Detect which cell encompasses the target text, then output its (x, y) center coordinate. 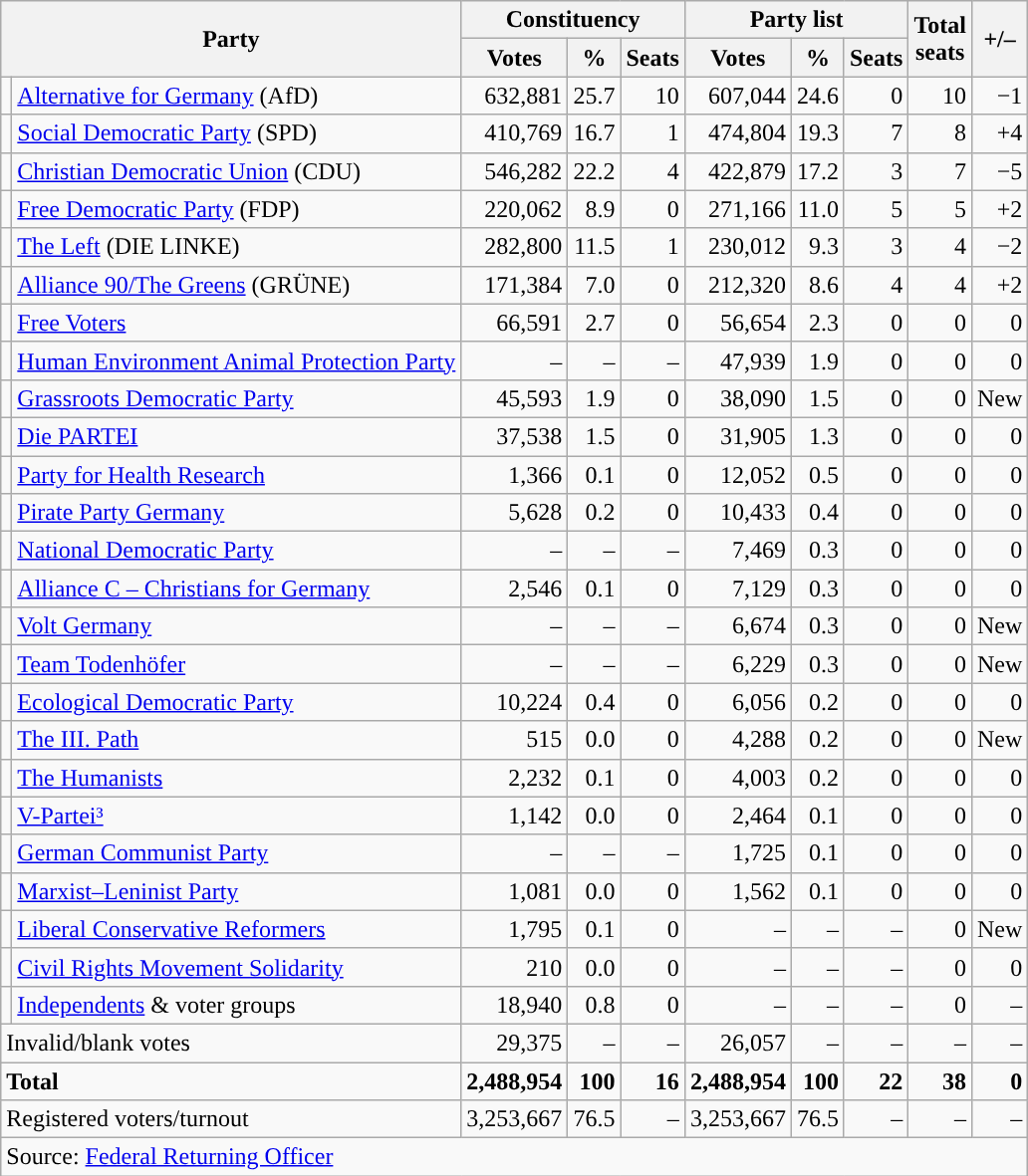
1,081 (514, 891)
11.0 (817, 209)
56,654 (737, 323)
26,057 (737, 1043)
47,939 (737, 360)
7,129 (737, 588)
31,905 (737, 436)
Constituency (574, 20)
8.6 (817, 285)
The Left (DIE LINKE) (237, 247)
Invalid/blank votes (231, 1043)
Pirate Party Germany (237, 513)
0.5 (817, 475)
38,090 (737, 398)
Marxist–Leninist Party (237, 891)
24.6 (817, 96)
5,628 (514, 513)
−1 (999, 96)
Registered voters/turnout (231, 1119)
171,384 (514, 285)
9.3 (817, 247)
8 (940, 133)
7.0 (594, 285)
Source: Federal Returning Officer (514, 1157)
Social Democratic Party (SPD) (237, 133)
Independents & voter groups (237, 1005)
422,879 (737, 171)
282,800 (514, 247)
1,562 (737, 891)
Totalseats (940, 39)
45,593 (514, 398)
6,056 (737, 702)
10,433 (737, 513)
4,288 (737, 740)
474,804 (737, 133)
Party for Health Research (237, 475)
−5 (999, 171)
Alternative for Germany (AfD) (237, 96)
Grassroots Democratic Party (237, 398)
The III. Path (237, 740)
Volt Germany (237, 626)
2.3 (817, 323)
16 (652, 1080)
Liberal Conservative Reformers (237, 929)
410,769 (514, 133)
+/– (999, 39)
11.5 (594, 247)
Die PARTEI (237, 436)
10,224 (514, 702)
2,546 (514, 588)
Free Voters (237, 323)
−2 (999, 247)
1.3 (817, 436)
22.2 (594, 171)
Alliance 90/The Greens (GRÜNE) (237, 285)
22 (876, 1080)
Party (231, 39)
1,795 (514, 929)
6,229 (737, 664)
0.8 (594, 1005)
230,012 (737, 247)
546,282 (514, 171)
632,881 (514, 96)
1,725 (737, 853)
2.7 (594, 323)
17.2 (817, 171)
6,674 (737, 626)
515 (514, 740)
V-Partei³ (237, 816)
Team Todenhöfer (237, 664)
12,052 (737, 475)
German Communist Party (237, 853)
66,591 (514, 323)
271,166 (737, 209)
2,232 (514, 778)
607,044 (737, 96)
Alliance C – Christians for Germany (237, 588)
National Democratic Party (237, 551)
The Humanists (237, 778)
18,940 (514, 1005)
220,062 (514, 209)
Free Democratic Party (FDP) (237, 209)
1,142 (514, 816)
4,003 (737, 778)
37,538 (514, 436)
19.3 (817, 133)
Total (231, 1080)
Party list (797, 20)
Christian Democratic Union (CDU) (237, 171)
Human Environment Animal Protection Party (237, 360)
38 (940, 1080)
7,469 (737, 551)
Ecological Democratic Party (237, 702)
25.7 (594, 96)
29,375 (514, 1043)
210 (514, 967)
+4 (999, 133)
212,320 (737, 285)
2,464 (737, 816)
1,366 (514, 475)
Civil Rights Movement Solidarity (237, 967)
16.7 (594, 133)
8.9 (594, 209)
